Extract the [X, Y] coordinate from the center of the cell holding the provided text.  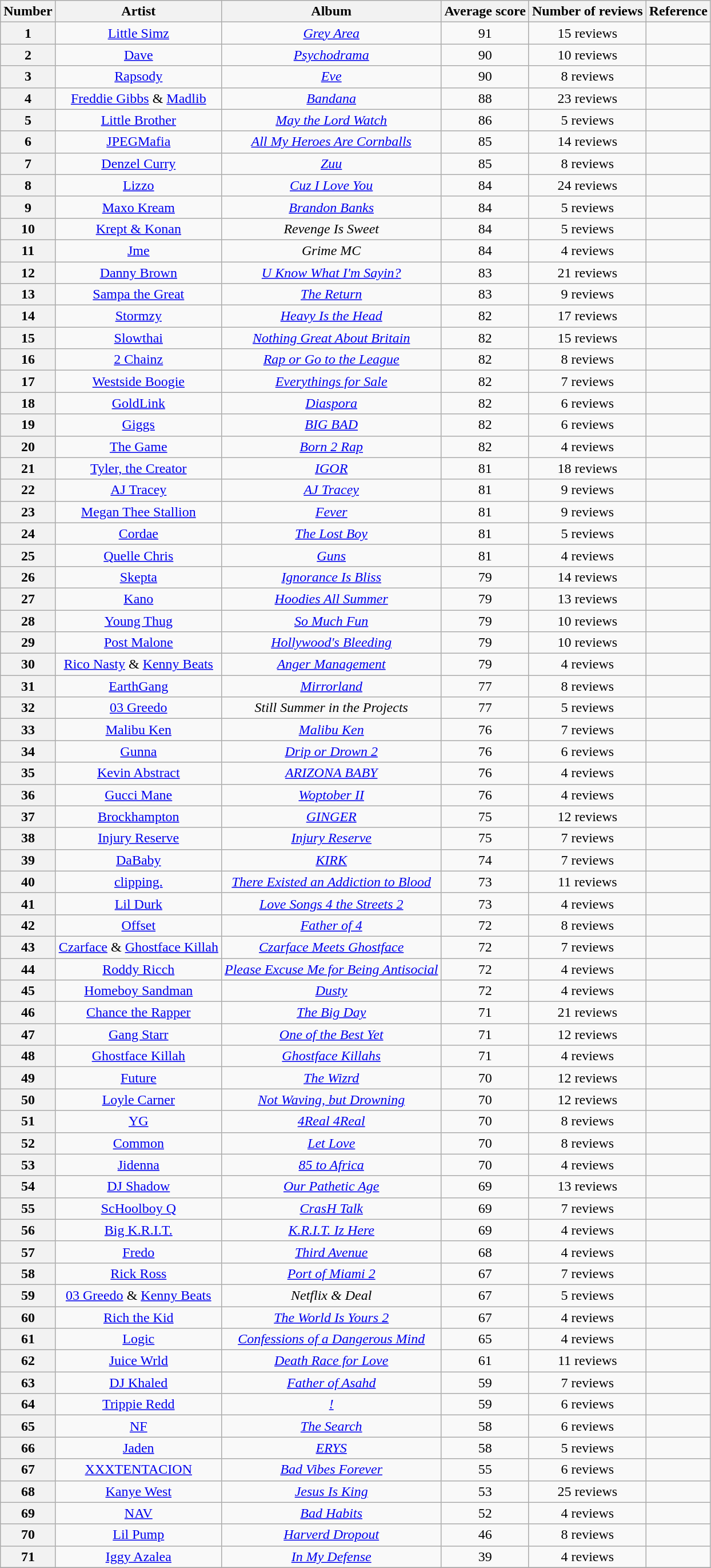
33 [28, 730]
Iggy Azalea [138, 1557]
23 reviews [588, 98]
Number of reviews [588, 11]
Ignorance Is Bliss [331, 577]
Little Brother [138, 120]
34 [28, 751]
Woptober II [331, 795]
Krept & Konan [138, 229]
Grey Area [331, 33]
Harverd Dropout [331, 1535]
Young Thug [138, 620]
Jaden [138, 1448]
30 [28, 664]
4Real 4Real [331, 1121]
Rico Nasty & Kenny Beats [138, 664]
Third Avenue [331, 1252]
16 [28, 360]
Common [138, 1143]
Artist [138, 11]
Homeboy Sandman [138, 991]
One of the Best Yet [331, 1034]
24 reviews [588, 185]
47 [28, 1034]
50 [28, 1100]
Maxo Kream [138, 207]
The World Is Yours 2 [331, 1317]
44 [28, 969]
Post Malone [138, 643]
Average score [485, 11]
The Game [138, 447]
Megan Thee Stallion [138, 512]
Big K.R.I.T. [138, 1230]
40 [28, 882]
3 [28, 77]
XXXTENTACION [138, 1470]
64 [28, 1404]
Hollywood's Bleeding [331, 643]
43 [28, 947]
Cuz I Love You [331, 185]
03 Greedo [138, 708]
Little Simz [138, 33]
27 [28, 599]
Zuu [331, 164]
10 [28, 229]
6 [28, 142]
Ghostface Killah [138, 1056]
Nothing Great About Britain [331, 338]
2 Chainz [138, 360]
Fever [331, 512]
Skepta [138, 577]
13 [28, 295]
Lizzo [138, 185]
25 reviews [588, 1491]
Lil Durk [138, 904]
48 [28, 1056]
17 [28, 381]
EarthGang [138, 686]
Rap or Go to the League [331, 360]
11 [28, 250]
5 [28, 120]
Future [138, 1078]
36 [28, 795]
35 [28, 773]
ScHoolboy Q [138, 1208]
Bad Vibes Forever [331, 1470]
Quelle Chris [138, 555]
So Much Fun [331, 620]
1 [28, 33]
GINGER [331, 817]
All My Heroes Are Cornballs [331, 142]
Gucci Mane [138, 795]
Hoodies All Summer [331, 599]
U Know What I'm Sayin? [331, 273]
Jesus Is King [331, 1491]
Ghostface Killahs [331, 1056]
Guns [331, 555]
The Search [331, 1426]
Drip or Drown 2 [331, 751]
4 [28, 98]
66 [28, 1448]
Freddie Gibbs & Madlib [138, 98]
38 [28, 838]
Dave [138, 55]
The Big Day [331, 1013]
GoldLink [138, 403]
There Existed an Addiction to Blood [331, 882]
ERYS [331, 1448]
24 [28, 534]
Kano [138, 599]
23 [28, 512]
19 [28, 425]
28 [28, 620]
Brandon Banks [331, 207]
9 [28, 207]
86 [485, 120]
32 [28, 708]
63 [28, 1383]
7 [28, 164]
Album [331, 11]
Rick Ross [138, 1273]
03 Greedo & Kenny Beats [138, 1295]
May the Lord Watch [331, 120]
Denzel Curry [138, 164]
Trippie Redd [138, 1404]
DaBaby [138, 860]
Roddy Ricch [138, 969]
14 [28, 316]
Still Summer in the Projects [331, 708]
Let Love [331, 1143]
Father of 4 [331, 925]
37 [28, 817]
Westside Boogie [138, 381]
K.R.I.T. Iz Here [331, 1230]
31 [28, 686]
DJ Shadow [138, 1187]
Czarface & Ghostface Killah [138, 947]
ARIZONA BABY [331, 773]
Gunna [138, 751]
KIRK [331, 860]
The Wizrd [331, 1078]
Mirrorland [331, 686]
Eve [331, 77]
Rich the Kid [138, 1317]
Our Pathetic Age [331, 1187]
Heavy Is the Head [331, 316]
41 [28, 904]
21 [28, 468]
clipping. [138, 882]
Born 2 Rap [331, 447]
Gang Starr [138, 1034]
56 [28, 1230]
Giggs [138, 425]
IGOR [331, 468]
Everythings for Sale [331, 381]
57 [28, 1252]
60 [28, 1317]
Jidenna [138, 1165]
Number [28, 11]
YG [138, 1121]
Fredo [138, 1252]
DJ Khaled [138, 1383]
2 [28, 55]
Offset [138, 925]
22 [28, 490]
15 [28, 338]
Reference [678, 11]
Diaspora [331, 403]
Kevin Abstract [138, 773]
18 reviews [588, 468]
Cordae [138, 534]
BIG BAD [331, 425]
Anger Management [331, 664]
CrasH Talk [331, 1208]
88 [485, 98]
20 [28, 447]
Rapsody [138, 77]
45 [28, 991]
Psychodrama [331, 55]
Revenge Is Sweet [331, 229]
In My Defense [331, 1557]
54 [28, 1187]
Jme [138, 250]
Bad Habits [331, 1513]
Death Race for Love [331, 1361]
Grime MC [331, 250]
51 [28, 1121]
Dusty [331, 991]
Brockhampton [138, 817]
29 [28, 643]
74 [485, 860]
Chance the Rapper [138, 1013]
Loyle Carner [138, 1100]
! [331, 1404]
Bandana [331, 98]
17 reviews [588, 316]
26 [28, 577]
42 [28, 925]
Not Waving, but Drowning [331, 1100]
Lil Pump [138, 1535]
Kanye West [138, 1491]
Tyler, the Creator [138, 468]
85 to Africa [331, 1165]
Juice Wrld [138, 1361]
NAV [138, 1513]
Confessions of a Dangerous Mind [331, 1339]
Father of Asahd [331, 1383]
8 [28, 185]
25 [28, 555]
Slowthai [138, 338]
Please Excuse Me for Being Antisocial [331, 969]
NF [138, 1426]
Stormzy [138, 316]
12 [28, 273]
62 [28, 1361]
Danny Brown [138, 273]
18 [28, 403]
JPEGMafia [138, 142]
The Return [331, 295]
Logic [138, 1339]
91 [485, 33]
Port of Miami 2 [331, 1273]
49 [28, 1078]
Love Songs 4 the Streets 2 [331, 904]
Czarface Meets Ghostface [331, 947]
The Lost Boy [331, 534]
Sampa the Great [138, 295]
Netflix & Deal [331, 1295]
